Search for the cell housing the specified text and yield its [X, Y] center coordinate. 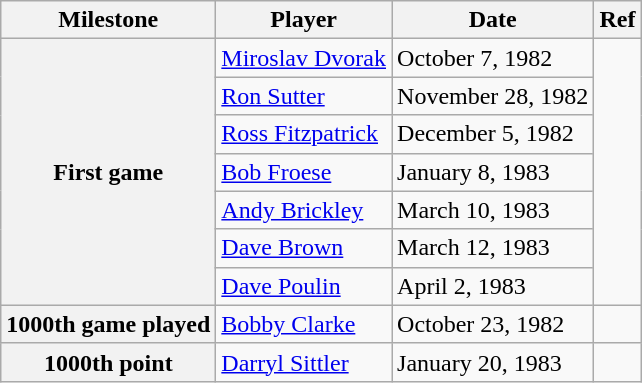
March 10, 1983 [493, 210]
Dave Poulin [304, 286]
Milestone [108, 20]
October 7, 1982 [493, 58]
Andy Brickley [304, 210]
Date [493, 20]
Ref [618, 20]
Bobby Clarke [304, 324]
Bob Froese [304, 172]
November 28, 1982 [493, 96]
1000th point [108, 362]
Ron Sutter [304, 96]
December 5, 1982 [493, 134]
January 8, 1983 [493, 172]
First game [108, 172]
Miroslav Dvorak [304, 58]
Dave Brown [304, 248]
January 20, 1983 [493, 362]
March 12, 1983 [493, 248]
October 23, 1982 [493, 324]
Ross Fitzpatrick [304, 134]
Darryl Sittler [304, 362]
Player [304, 20]
April 2, 1983 [493, 286]
1000th game played [108, 324]
